Determine the [X, Y] coordinate at the center of the cell enclosing the given text.  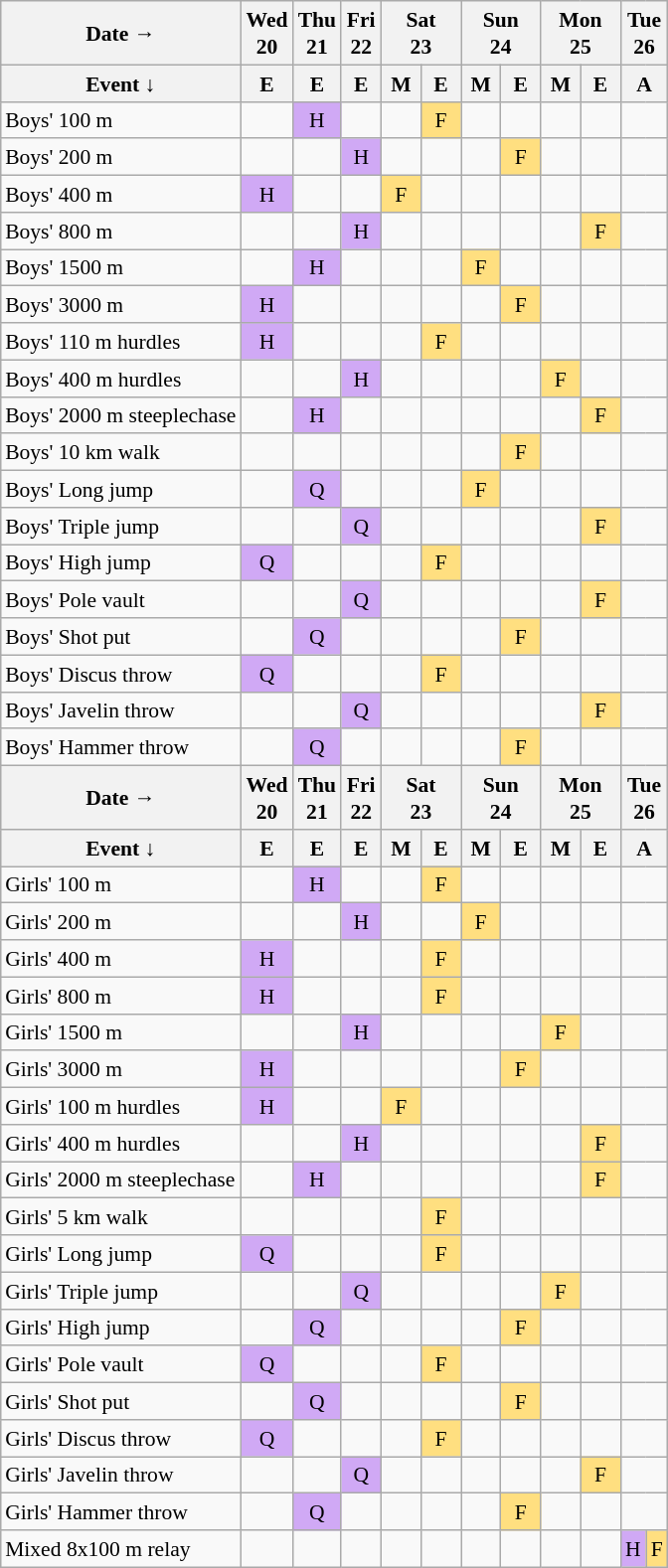
Girls' 400 m hurdles [120, 1143]
Boys' Triple jump [120, 525]
Boys' Shot put [120, 636]
Boys' 400 m hurdles [120, 378]
Girls' 3000 m [120, 1069]
Boys' 2000 m steeplechase [120, 415]
Girls' High jump [120, 1328]
Girls' 2000 m steeplechase [120, 1178]
Boys' 200 m [120, 157]
Boys' Long jump [120, 489]
Girls' 100 m [120, 884]
Boys' 1500 m [120, 266]
Boys' High jump [120, 562]
Mixed 8x100 m relay [120, 1548]
Girls' Hammer throw [120, 1512]
Girls' 1500 m [120, 1031]
Boys' Discus throw [120, 674]
Girls' 100 m hurdles [120, 1105]
Boys' Pole vault [120, 600]
Girls' Long jump [120, 1254]
Boys' 3000 m [120, 304]
Girls' 5 km walk [120, 1216]
Girls' 800 m [120, 996]
Girls' Shot put [120, 1401]
Girls' Pole vault [120, 1363]
Boys' 10 km walk [120, 451]
Boys' Javelin throw [120, 709]
Girls' Javelin throw [120, 1475]
Boys' 400 m [120, 193]
Boys' 110 m hurdles [120, 342]
Boys' 800 m [120, 231]
Boys' Hammer throw [120, 747]
Girls' Triple jump [120, 1290]
Girls' Discus throw [120, 1437]
Boys' 100 m [120, 119]
Girls' 200 m [120, 922]
Girls' 400 m [120, 958]
